Capture the cell that displays the provided text and extract its [x, y] central coordinate. 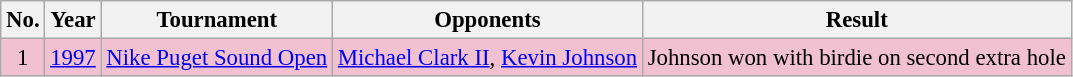
Michael Clark II, Kevin Johnson [487, 58]
Opponents [487, 20]
Tournament [216, 20]
Johnson won with birdie on second extra hole [856, 58]
1997 [73, 58]
Year [73, 20]
No. [23, 20]
1 [23, 58]
Nike Puget Sound Open [216, 58]
Result [856, 20]
